Return [X, Y] of the center of cell containing provided text 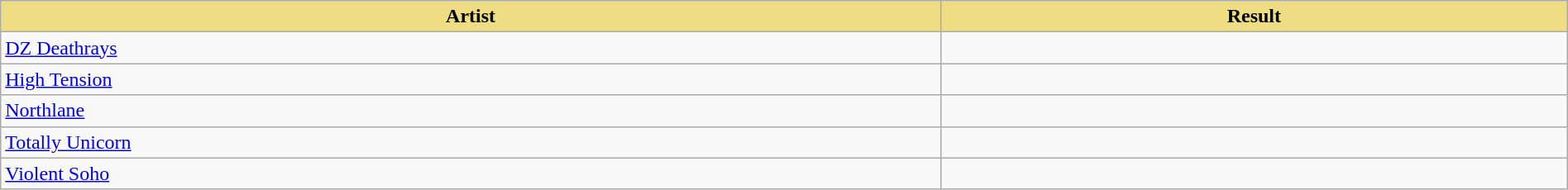
Northlane [471, 111]
DZ Deathrays [471, 48]
Violent Soho [471, 173]
Artist [471, 17]
High Tension [471, 79]
Totally Unicorn [471, 142]
Result [1254, 17]
